Scan for the cell matching the given text and deliver its (x, y) coordinate at center. 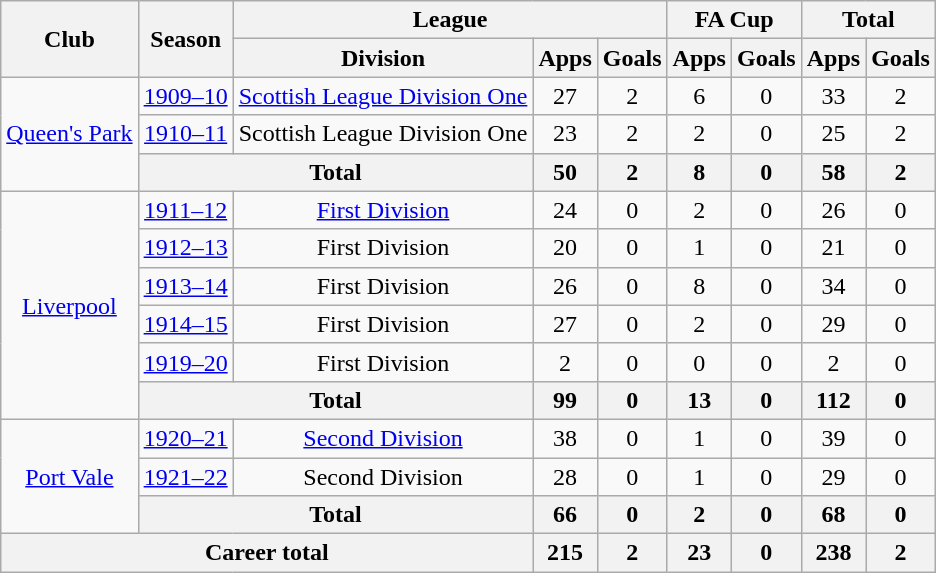
1911–12 (186, 210)
Division (383, 58)
28 (565, 477)
6 (699, 96)
League (450, 20)
Queen's Park (70, 134)
20 (565, 248)
Club (70, 39)
Liverpool (70, 305)
50 (565, 172)
21 (833, 248)
1912–13 (186, 248)
FA Cup (734, 20)
215 (565, 553)
24 (565, 210)
1920–21 (186, 438)
1921–22 (186, 477)
38 (565, 438)
13 (699, 400)
1919–20 (186, 362)
33 (833, 96)
34 (833, 286)
1914–15 (186, 324)
Career total (267, 553)
112 (833, 400)
1913–14 (186, 286)
68 (833, 515)
1909–10 (186, 96)
1910–11 (186, 134)
66 (565, 515)
Season (186, 39)
39 (833, 438)
238 (833, 553)
58 (833, 172)
25 (833, 134)
99 (565, 400)
Port Vale (70, 476)
